Capture the cell that displays the provided text and extract its (X, Y) central coordinate. 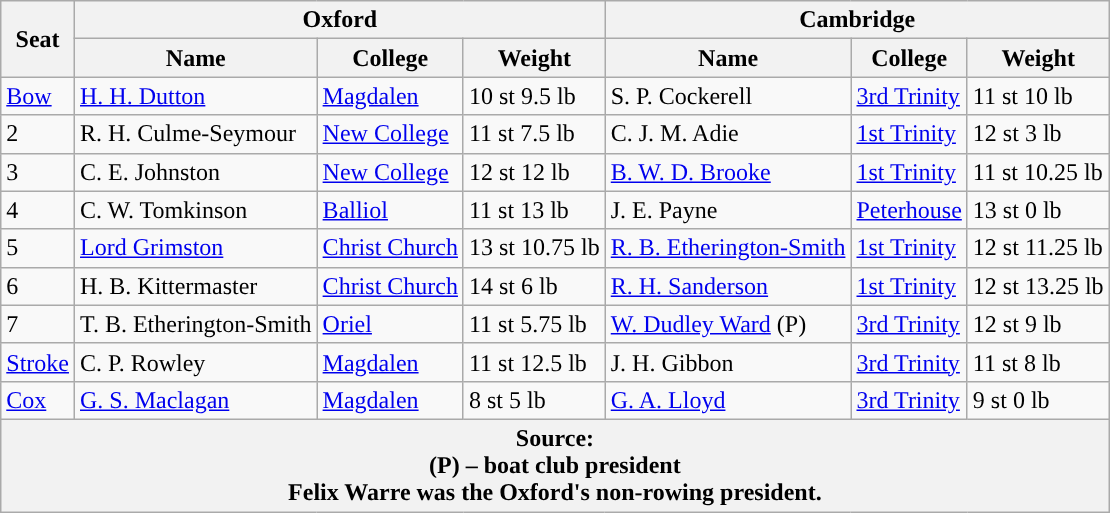
12 st 13.25 lb (1038, 286)
4 (38, 210)
5 (38, 248)
11 st 8 lb (1038, 362)
11 st 7.5 lb (534, 134)
J. E. Payne (728, 210)
12 st 11.25 lb (1038, 248)
Bow (38, 96)
Source:(P) – boat club presidentFelix Warre was the Oxford's non-rowing president. (555, 465)
B. W. D. Brooke (728, 172)
Oriel (390, 324)
R. H. Sanderson (728, 286)
Cambridge (857, 20)
3 (38, 172)
10 st 9.5 lb (534, 96)
S. P. Cockerell (728, 96)
H. B. Kittermaster (196, 286)
14 st 6 lb (534, 286)
8 st 5 lb (534, 400)
W. Dudley Ward (P) (728, 324)
9 st 0 lb (1038, 400)
Balliol (390, 210)
Cox (38, 400)
11 st 12.5 lb (534, 362)
11 st 13 lb (534, 210)
Seat (38, 39)
13 st 0 lb (1038, 210)
12 st 12 lb (534, 172)
11 st 10 lb (1038, 96)
11 st 5.75 lb (534, 324)
T. B. Etherington-Smith (196, 324)
C. J. M. Adie (728, 134)
G. S. Maclagan (196, 400)
H. H. Dutton (196, 96)
2 (38, 134)
Peterhouse (909, 210)
C. E. Johnston (196, 172)
R. B. Etherington-Smith (728, 248)
R. H. Culme-Seymour (196, 134)
6 (38, 286)
7 (38, 324)
Stroke (38, 362)
Oxford (340, 20)
G. A. Lloyd (728, 400)
12 st 3 lb (1038, 134)
Lord Grimston (196, 248)
C. P. Rowley (196, 362)
13 st 10.75 lb (534, 248)
J. H. Gibbon (728, 362)
12 st 9 lb (1038, 324)
C. W. Tomkinson (196, 210)
11 st 10.25 lb (1038, 172)
